Find where the given text appears and provide that cell's center as (x, y) coordinate. 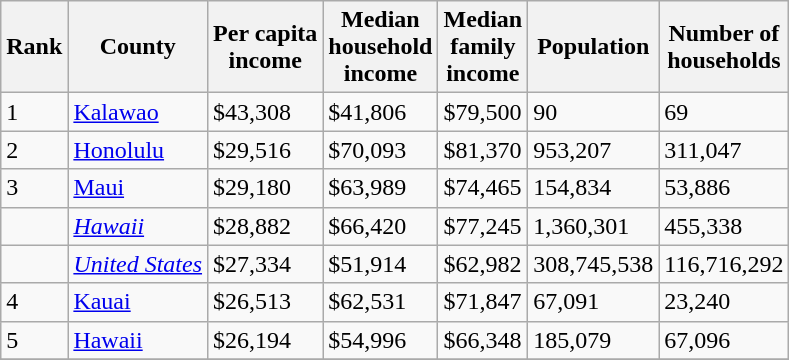
$70,093 (380, 150)
$26,194 (266, 340)
$71,847 (483, 302)
$29,180 (266, 188)
$81,370 (483, 150)
1,360,301 (594, 226)
311,047 (724, 150)
154,834 (594, 188)
23,240 (724, 302)
455,338 (724, 226)
$66,420 (380, 226)
County (138, 47)
$74,465 (483, 188)
United States (138, 264)
1 (34, 112)
4 (34, 302)
$29,516 (266, 150)
$77,245 (483, 226)
$28,882 (266, 226)
2 (34, 150)
Medianfamilyincome (483, 47)
$43,308 (266, 112)
Rank (34, 47)
90 (594, 112)
Number ofhouseholds (724, 47)
Medianhouseholdincome (380, 47)
67,091 (594, 302)
308,745,538 (594, 264)
$27,334 (266, 264)
$41,806 (380, 112)
185,079 (594, 340)
5 (34, 340)
953,207 (594, 150)
$79,500 (483, 112)
$54,996 (380, 340)
116,716,292 (724, 264)
$62,982 (483, 264)
Population (594, 47)
Kalawao (138, 112)
$51,914 (380, 264)
$63,989 (380, 188)
Maui (138, 188)
Honolulu (138, 150)
Kauai (138, 302)
53,886 (724, 188)
69 (724, 112)
$66,348 (483, 340)
$26,513 (266, 302)
67,096 (724, 340)
$62,531 (380, 302)
3 (34, 188)
Per capitaincome (266, 47)
